Find where the given text appears and provide that cell's center as [x, y] coordinate. 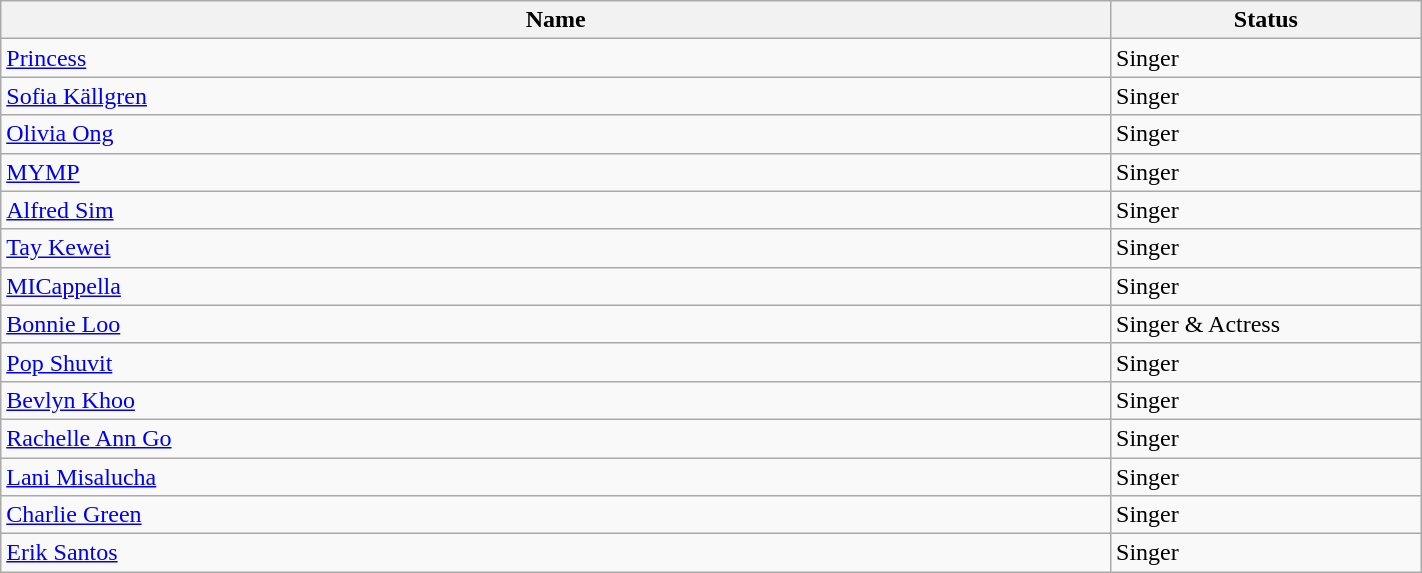
Tay Kewei [556, 248]
Status [1266, 20]
MYMP [556, 172]
MICappella [556, 286]
Singer & Actress [1266, 324]
Bevlyn Khoo [556, 400]
Sofia Källgren [556, 96]
Olivia Ong [556, 134]
Alfred Sim [556, 210]
Bonnie Loo [556, 324]
Princess [556, 58]
Rachelle Ann Go [556, 438]
Name [556, 20]
Charlie Green [556, 515]
Pop Shuvit [556, 362]
Lani Misalucha [556, 477]
Erik Santos [556, 553]
